Scan for the cell matching the given text and deliver its (x, y) coordinate at center. 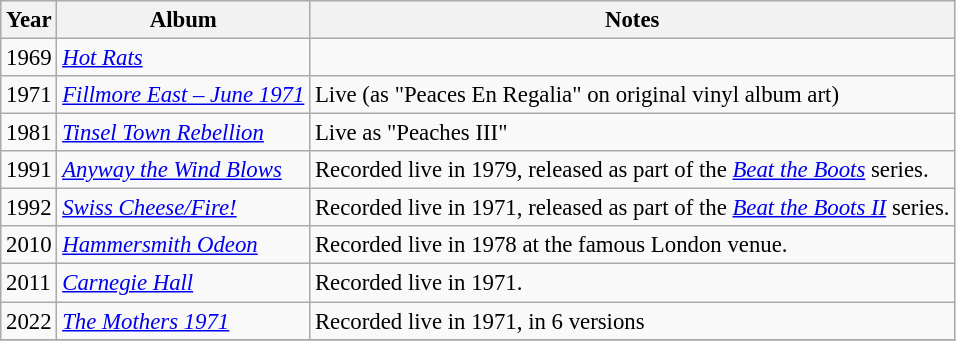
1969 (29, 58)
1992 (29, 208)
Anyway the Wind Blows (184, 170)
The Mothers 1971 (184, 321)
Fillmore East – June 1971 (184, 95)
Recorded live in 1979, released as part of the Beat the Boots series. (632, 170)
Live as "Peaches III" (632, 133)
Album (184, 20)
Recorded live in 1978 at the famous London venue. (632, 245)
Carnegie Hall (184, 283)
Hammersmith Odeon (184, 245)
Live (as "Peaces En Regalia" on original vinyl album art) (632, 95)
2011 (29, 283)
Recorded live in 1971, in 6 versions (632, 321)
1971 (29, 95)
Year (29, 20)
Swiss Cheese/Fire! (184, 208)
1991 (29, 170)
Recorded live in 1971, released as part of the Beat the Boots II series. (632, 208)
Recorded live in 1971. (632, 283)
1981 (29, 133)
2010 (29, 245)
Hot Rats (184, 58)
Tinsel Town Rebellion (184, 133)
2022 (29, 321)
Notes (632, 20)
